Provide the (X, Y) coordinate of the cell's center where the given text is located.  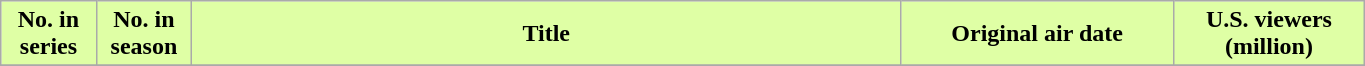
No. inseries (48, 34)
U.S. viewers(million) (1268, 34)
Original air date (1038, 34)
No. inseason (144, 34)
Title (546, 34)
